Find where the given text appears and provide that cell's center as [x, y] coordinate. 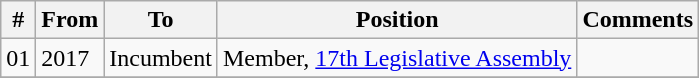
# [18, 20]
To [161, 20]
2017 [70, 58]
Comments [638, 20]
01 [18, 58]
Member, 17th Legislative Assembly [396, 58]
From [70, 20]
Incumbent [161, 58]
Position [396, 20]
